Determine the (X, Y) coordinate at the center of the cell enclosing the given text.  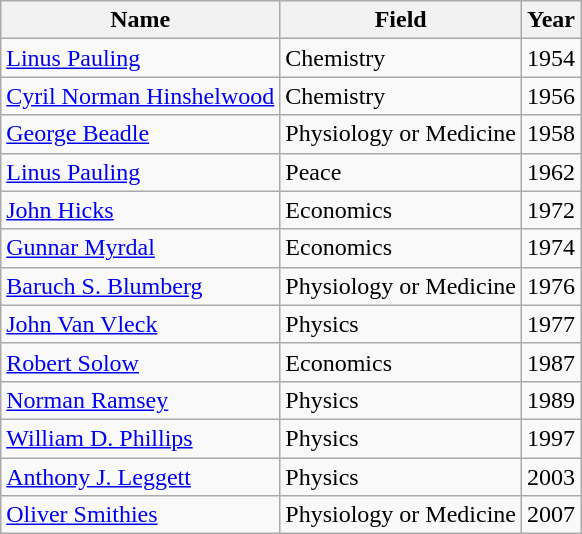
Oliver Smithies (140, 515)
1989 (552, 400)
Anthony J. Leggett (140, 477)
Baruch S. Blumberg (140, 286)
Peace (401, 172)
1977 (552, 324)
William D. Phillips (140, 438)
Cyril Norman Hinshelwood (140, 96)
Year (552, 20)
Norman Ramsey (140, 400)
1958 (552, 134)
1976 (552, 286)
1987 (552, 362)
2003 (552, 477)
John Hicks (140, 210)
John Van Vleck (140, 324)
1954 (552, 58)
2007 (552, 515)
Field (401, 20)
1974 (552, 248)
Gunnar Myrdal (140, 248)
1972 (552, 210)
1997 (552, 438)
1956 (552, 96)
George Beadle (140, 134)
Name (140, 20)
1962 (552, 172)
Robert Solow (140, 362)
